Determine the (X, Y) coordinate at the center of the cell enclosing the given text.  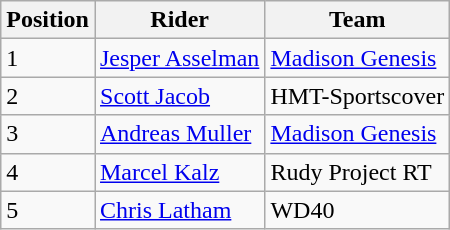
Rider (179, 20)
Scott Jacob (179, 96)
Team (358, 20)
3 (48, 134)
Andreas Muller (179, 134)
HMT-Sportscover (358, 96)
Rudy Project RT (358, 172)
1 (48, 58)
WD40 (358, 210)
4 (48, 172)
5 (48, 210)
Marcel Kalz (179, 172)
Jesper Asselman (179, 58)
Position (48, 20)
Chris Latham (179, 210)
2 (48, 96)
